Extract the [X, Y] coordinate from the center of the cell holding the provided text.  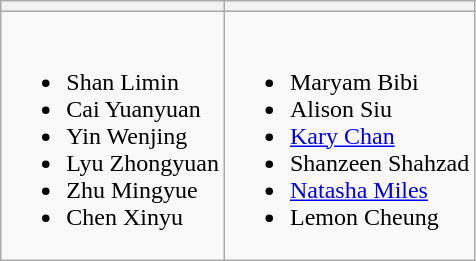
Shan LiminCai YuanyuanYin WenjingLyu ZhongyuanZhu MingyueChen Xinyu [113, 136]
Maryam BibiAlison SiuKary ChanShanzeen ShahzadNatasha MilesLemon Cheung [349, 136]
